From the cell containing the given text, extract its center point as (x, y) coordinate. 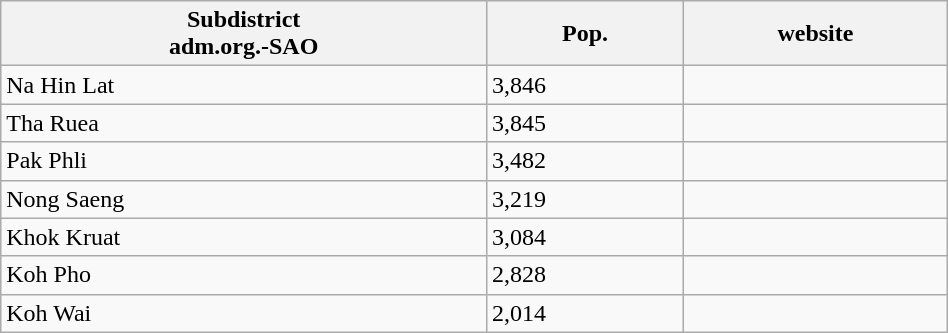
Khok Kruat (244, 237)
2,014 (586, 313)
3,219 (586, 199)
Pak Phli (244, 161)
Koh Wai (244, 313)
Pop. (586, 34)
Tha Ruea (244, 123)
3,846 (586, 85)
Na Hin Lat (244, 85)
Subdistrictadm.org.-SAO (244, 34)
3,845 (586, 123)
Nong Saeng (244, 199)
2,828 (586, 275)
Koh Pho (244, 275)
3,482 (586, 161)
3,084 (586, 237)
website (816, 34)
